Return [x, y] of the center of cell containing provided text 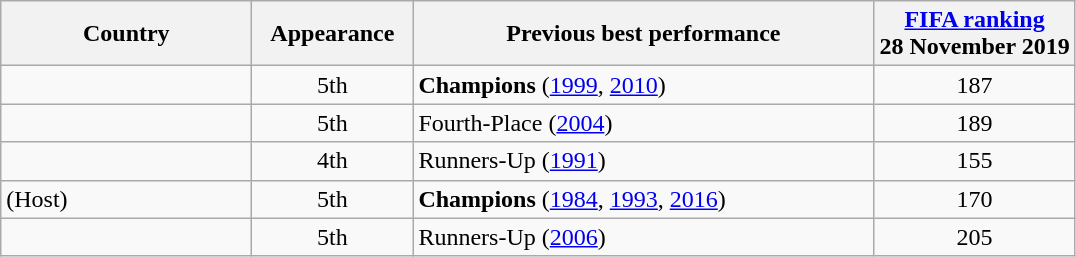
Fourth-Place (2004) [644, 123]
155 [974, 161]
189 [974, 123]
Champions (1999, 2010) [644, 85]
Country [126, 34]
205 [974, 237]
Champions (1984, 1993, 2016) [644, 199]
Runners-Up (1991) [644, 161]
FIFA ranking 28 November 2019 [974, 34]
170 [974, 199]
Runners-Up (2006) [644, 237]
Previous best performance [644, 34]
(Host) [126, 199]
Appearance [332, 34]
187 [974, 85]
4th [332, 161]
